Return the [X, Y] coordinate for the center point of the cell that contains the specified text.  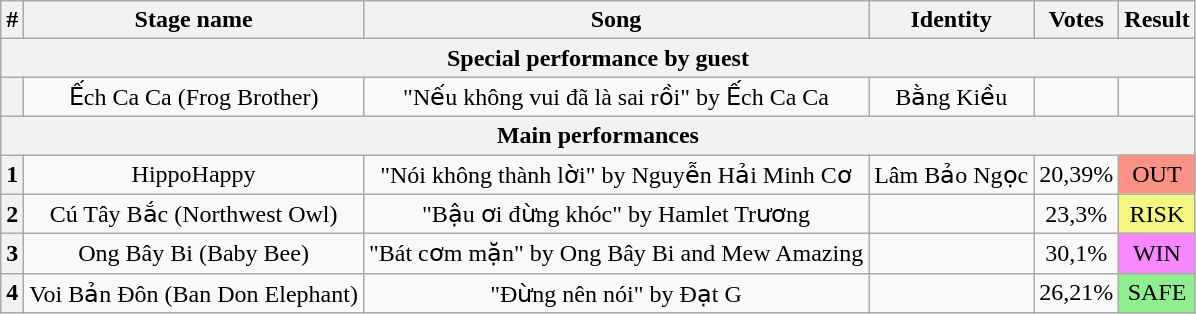
23,3% [1076, 214]
"Nếu không vui đã là sai rồi" by Ếch Ca Ca [616, 97]
3 [12, 254]
Special performance by guest [598, 58]
Song [616, 20]
SAFE [1157, 293]
Cú Tây Bắc (Northwest Owl) [194, 214]
"Bát cơm mặn" by Ong Bây Bi and Mew Amazing [616, 254]
OUT [1157, 174]
20,39% [1076, 174]
"Nói không thành lời" by Nguyễn Hải Minh Cơ [616, 174]
Result [1157, 20]
HippoHappy [194, 174]
Voi Bản Đôn (Ban Don Elephant) [194, 293]
Stage name [194, 20]
1 [12, 174]
# [12, 20]
"Đừng nên nói" by Đạt G [616, 293]
2 [12, 214]
WIN [1157, 254]
Bằng Kiều [952, 97]
4 [12, 293]
30,1% [1076, 254]
26,21% [1076, 293]
Ong Bây Bi (Baby Bee) [194, 254]
"Bậu ơi đừng khóc" by Hamlet Trương [616, 214]
Votes [1076, 20]
Lâm Bảo Ngọc [952, 174]
RISK [1157, 214]
Identity [952, 20]
Ếch Ca Ca (Frog Brother) [194, 97]
Main performances [598, 135]
